Determine the (x, y) coordinate at the center of the cell enclosing the given text.  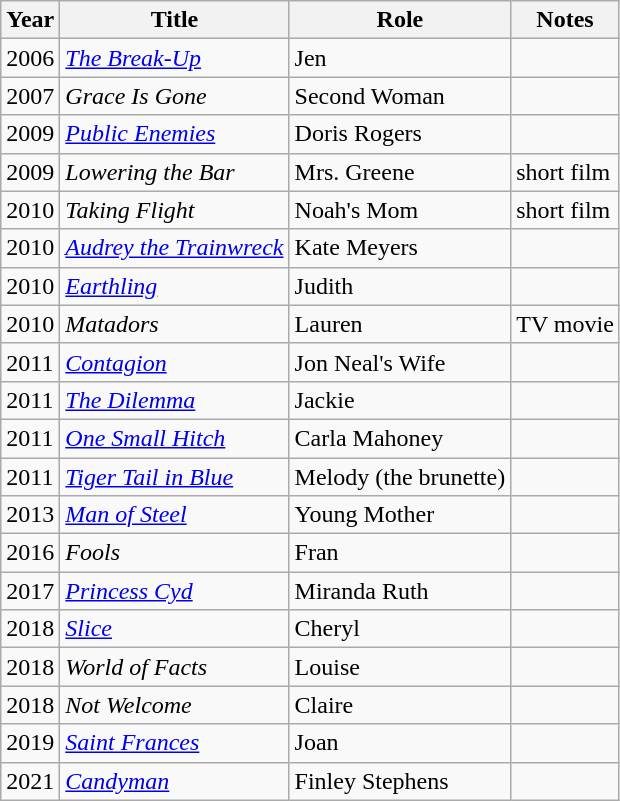
2013 (30, 515)
TV movie (566, 324)
Title (174, 20)
Lauren (400, 324)
One Small Hitch (174, 438)
Young Mother (400, 515)
Kate Meyers (400, 248)
Claire (400, 705)
Year (30, 20)
Man of Steel (174, 515)
Matadors (174, 324)
World of Facts (174, 667)
Public Enemies (174, 134)
Jon Neal's Wife (400, 362)
Contagion (174, 362)
Earthling (174, 286)
Fools (174, 553)
Melody (the brunette) (400, 477)
Saint Frances (174, 743)
Candyman (174, 781)
Louise (400, 667)
Notes (566, 20)
Grace Is Gone (174, 96)
Tiger Tail in Blue (174, 477)
Miranda Ruth (400, 591)
Princess Cyd (174, 591)
2019 (30, 743)
Jen (400, 58)
2021 (30, 781)
Lowering the Bar (174, 172)
2016 (30, 553)
The Break-Up (174, 58)
2017 (30, 591)
Second Woman (400, 96)
The Dilemma (174, 400)
Cheryl (400, 629)
2007 (30, 96)
Taking Flight (174, 210)
Joan (400, 743)
Role (400, 20)
2006 (30, 58)
Doris Rogers (400, 134)
Carla Mahoney (400, 438)
Finley Stephens (400, 781)
Fran (400, 553)
Slice (174, 629)
Noah's Mom (400, 210)
Audrey the Trainwreck (174, 248)
Mrs. Greene (400, 172)
Not Welcome (174, 705)
Judith (400, 286)
Jackie (400, 400)
